Locate the cell with the specified text and output its [x, y] center coordinate. 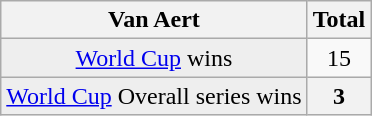
15 [339, 58]
Total [339, 20]
World Cup Overall series wins [154, 96]
Van Aert [154, 20]
3 [339, 96]
World Cup wins [154, 58]
